Identify which cell holds the provided text, then report its (X, Y) central coordinate. 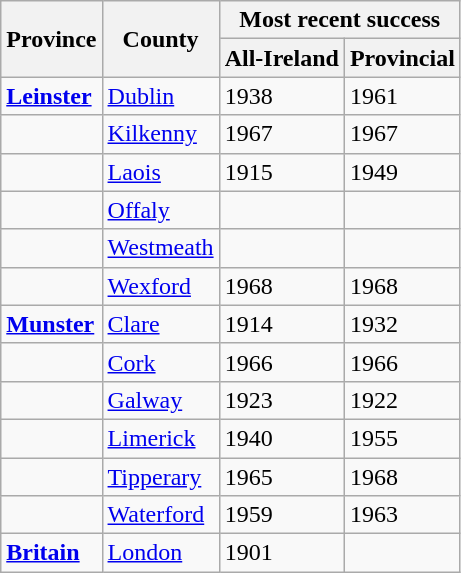
Most recent success (340, 20)
1932 (402, 324)
1923 (282, 400)
1901 (282, 553)
1959 (282, 515)
Kilkenny (160, 134)
All-Ireland (282, 58)
Clare (160, 324)
1965 (282, 477)
Galway (160, 400)
1940 (282, 438)
Munster (52, 324)
1938 (282, 96)
Limerick (160, 438)
1922 (402, 400)
Leinster (52, 96)
Provincial (402, 58)
Laois (160, 172)
Dublin (160, 96)
London (160, 553)
County (160, 39)
1955 (402, 438)
1914 (282, 324)
1949 (402, 172)
Wexford (160, 286)
Offaly (160, 210)
Waterford (160, 515)
Province (52, 39)
1961 (402, 96)
1963 (402, 515)
Tipperary (160, 477)
1915 (282, 172)
Britain (52, 553)
Westmeath (160, 248)
Cork (160, 362)
